Detect which cell encompasses the target text, then output its (x, y) center coordinate. 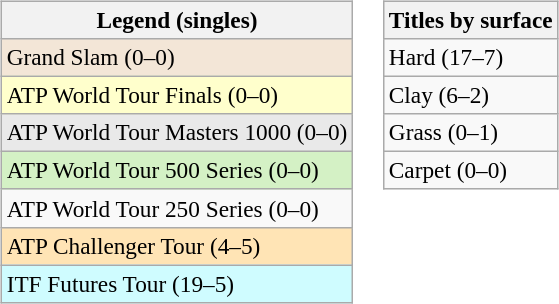
Clay (6–2) (470, 95)
ATP World Tour Masters 1000 (0–0) (176, 133)
ATP World Tour 250 Series (0–0) (176, 208)
Titles by surface (470, 20)
ATP World Tour 500 Series (0–0) (176, 171)
Carpet (0–0) (470, 171)
Legend (singles) (176, 20)
ATP Challenger Tour (4–5) (176, 246)
Hard (17–7) (470, 57)
Grass (0–1) (470, 133)
ITF Futures Tour (19–5) (176, 284)
ATP World Tour Finals (0–0) (176, 95)
Grand Slam (0–0) (176, 57)
